Provide the (x, y) coordinate of the cell's center where the given text is located.  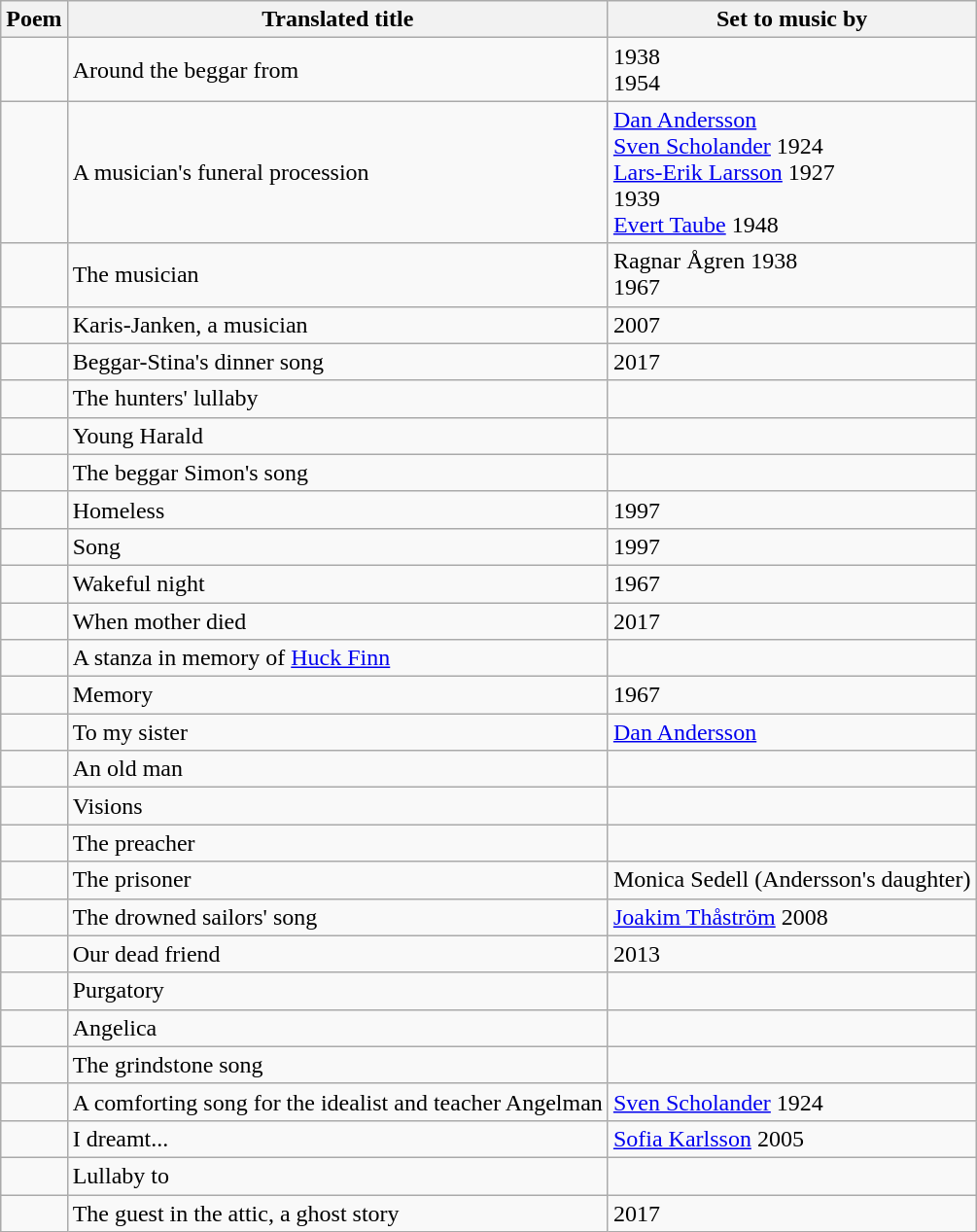
Monica Sedell (Andersson's daughter) (791, 880)
The musician (337, 274)
The prisoner (337, 880)
Poem (34, 19)
Lullaby to (337, 1176)
2013 (791, 954)
Young Harald (337, 436)
An old man (337, 769)
A musician's funeral procession (337, 172)
The preacher (337, 843)
Dan Andersson (791, 732)
Visions (337, 806)
Dan AnderssonSven Scholander 1924Lars-Erik Larsson 1927 1939Evert Taube 1948 (791, 172)
The hunters' lullaby (337, 399)
When mother died (337, 621)
2007 (791, 325)
Karis-Janken, a musician (337, 325)
Beggar-Stina's dinner song (337, 362)
The beggar Simon's song (337, 473)
Our dead friend (337, 954)
Translated title (337, 19)
To my sister (337, 732)
Purgatory (337, 991)
A comforting song for the idealist and teacher Angelman (337, 1102)
Ragnar Ågren 1938 1967 (791, 274)
Sofia Karlsson 2005 (791, 1139)
The guest in the attic, a ghost story (337, 1213)
Song (337, 546)
Wakeful night (337, 583)
A stanza in memory of Huck Finn (337, 658)
Memory (337, 695)
Around the beggar from (337, 70)
The drowned sailors' song (337, 917)
1938 1954 (791, 70)
Set to music by (791, 19)
Sven Scholander 1924 (791, 1102)
I dreamt... (337, 1139)
Angelica (337, 1028)
Homeless (337, 510)
Joakim Thåström 2008 (791, 917)
The grindstone song (337, 1065)
